Return (x, y) of the center of cell containing provided text 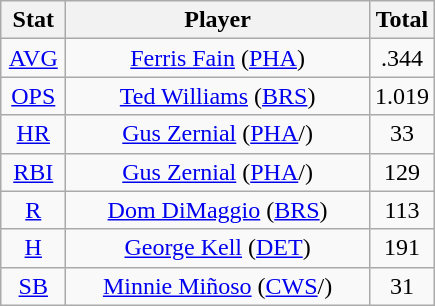
Dom DiMaggio (BRS) (218, 210)
33 (402, 134)
1.019 (402, 96)
Ferris Fain (PHA) (218, 58)
HR (34, 134)
Stat (34, 20)
SB (34, 286)
R (34, 210)
AVG (34, 58)
31 (402, 286)
George Kell (DET) (218, 248)
.344 (402, 58)
129 (402, 172)
191 (402, 248)
Ted Williams (BRS) (218, 96)
OPS (34, 96)
H (34, 248)
RBI (34, 172)
Total (402, 20)
113 (402, 210)
Minnie Miñoso (CWS/) (218, 286)
Player (218, 20)
